From the cell containing the given text, extract its center point as [X, Y] coordinate. 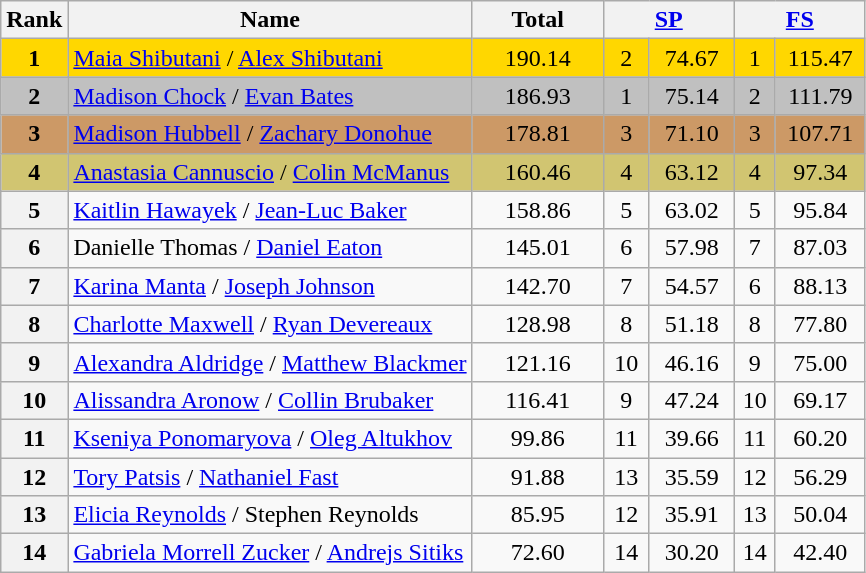
Danielle Thomas / Daniel Eaton [270, 248]
72.60 [538, 553]
95.84 [820, 210]
63.02 [692, 210]
88.13 [820, 286]
FS [800, 20]
190.14 [538, 58]
Karina Manta / Joseph Johnson [270, 286]
Alissandra Aronow / Collin Brubaker [270, 400]
115.47 [820, 58]
Alexandra Aldridge / Matthew Blackmer [270, 362]
39.66 [692, 438]
121.16 [538, 362]
30.20 [692, 553]
142.70 [538, 286]
Kseniya Ponomaryova / Oleg Altukhov [270, 438]
Maia Shibutani / Alex Shibutani [270, 58]
56.29 [820, 477]
35.91 [692, 515]
178.81 [538, 134]
Total [538, 20]
71.10 [692, 134]
51.18 [692, 324]
69.17 [820, 400]
74.67 [692, 58]
145.01 [538, 248]
116.41 [538, 400]
Charlotte Maxwell / Ryan Devereaux [270, 324]
60.20 [820, 438]
Anastasia Cannuscio / Colin McManus [270, 172]
35.59 [692, 477]
111.79 [820, 96]
77.80 [820, 324]
87.03 [820, 248]
42.40 [820, 553]
Gabriela Morrell Zucker / Andrejs Sitiks [270, 553]
91.88 [538, 477]
Madison Hubbell / Zachary Donohue [270, 134]
107.71 [820, 134]
63.12 [692, 172]
Madison Chock / Evan Bates [270, 96]
75.14 [692, 96]
47.24 [692, 400]
57.98 [692, 248]
128.98 [538, 324]
SP [668, 20]
Kaitlin Hawayek / Jean-Luc Baker [270, 210]
99.86 [538, 438]
50.04 [820, 515]
85.95 [538, 515]
Elicia Reynolds / Stephen Reynolds [270, 515]
160.46 [538, 172]
46.16 [692, 362]
158.86 [538, 210]
186.93 [538, 96]
75.00 [820, 362]
Tory Patsis / Nathaniel Fast [270, 477]
Rank [34, 20]
97.34 [820, 172]
54.57 [692, 286]
Name [270, 20]
